Detect which cell encompasses the target text, then output its (x, y) center coordinate. 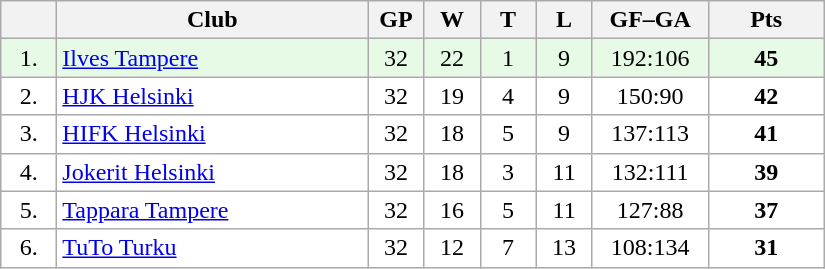
HJK Helsinki (212, 96)
108:134 (650, 248)
3 (508, 172)
45 (766, 58)
4 (508, 96)
137:113 (650, 134)
127:88 (650, 210)
T (508, 20)
13 (564, 248)
31 (766, 248)
37 (766, 210)
4. (29, 172)
2. (29, 96)
150:90 (650, 96)
3. (29, 134)
19 (452, 96)
16 (452, 210)
Jokerit Helsinki (212, 172)
132:111 (650, 172)
GP (396, 20)
GF–GA (650, 20)
Club (212, 20)
7 (508, 248)
5. (29, 210)
W (452, 20)
41 (766, 134)
12 (452, 248)
39 (766, 172)
TuTo Turku (212, 248)
HIFK Helsinki (212, 134)
Pts (766, 20)
L (564, 20)
1. (29, 58)
Ilves Tampere (212, 58)
42 (766, 96)
6. (29, 248)
1 (508, 58)
Tappara Tampere (212, 210)
22 (452, 58)
192:106 (650, 58)
